Locate the cell with the specified text and output its (x, y) center coordinate. 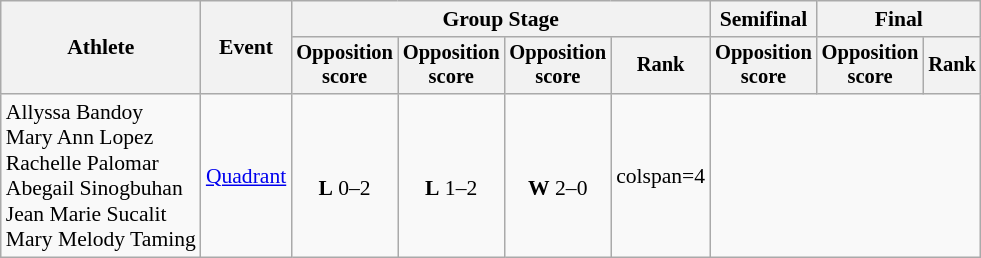
Athlete (101, 48)
Event (246, 48)
colspan=4 (660, 176)
L 1–2 (452, 176)
Group Stage (500, 19)
Quadrant (246, 176)
W 2–0 (558, 176)
L 0–2 (344, 176)
Final (899, 19)
Allyssa BandoyMary Ann LopezRachelle PalomarAbegail SinogbuhanJean Marie SucalitMary Melody Taming (101, 176)
Semifinal (764, 19)
